Find where the given text appears and provide that cell's center as [x, y] coordinate. 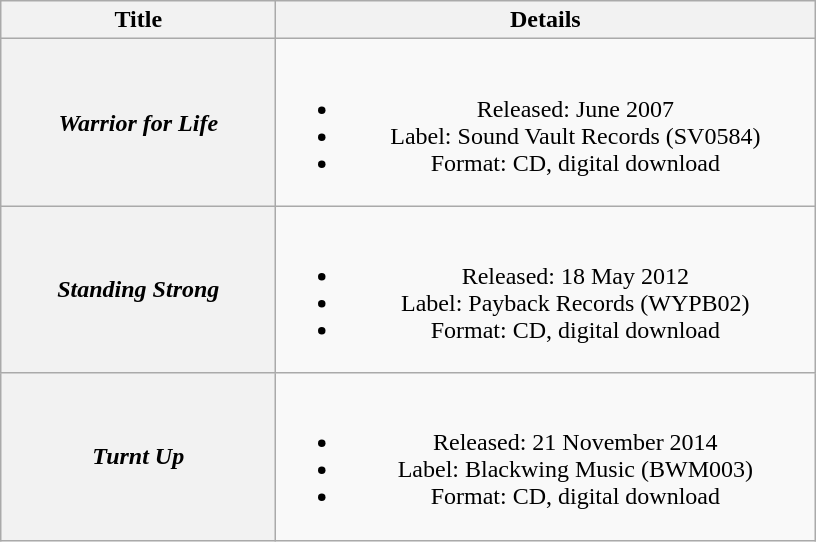
Title [138, 20]
Warrior for Life [138, 122]
Released: 21 November 2014Label: Blackwing Music (BWM003)Format: CD, digital download [546, 456]
Standing Strong [138, 290]
Released: 18 May 2012Label: Payback Records (WYPB02)Format: CD, digital download [546, 290]
Turnt Up [138, 456]
Details [546, 20]
Released: June 2007Label: Sound Vault Records (SV0584)Format: CD, digital download [546, 122]
